Identify which cell holds the provided text, then report its [X, Y] central coordinate. 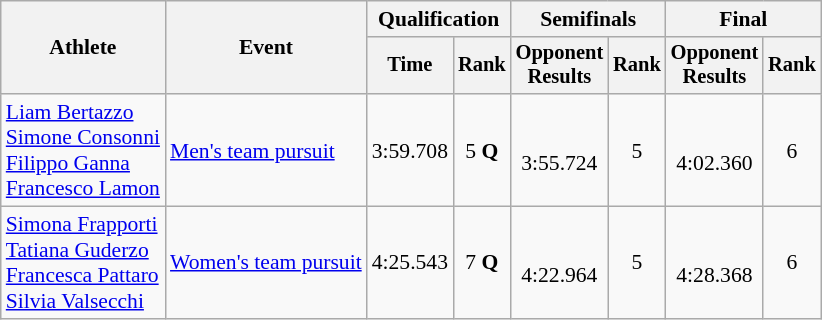
7 Q [482, 263]
Women's team pursuit [266, 263]
Time [410, 66]
Liam BertazzoSimone ConsonniFilippo GannaFrancesco Lamon [83, 150]
4:25.543 [410, 263]
4:22.964 [560, 263]
5 Q [482, 150]
Semifinals [588, 19]
4:02.360 [714, 150]
Men's team pursuit [266, 150]
Simona FrapportiTatiana GuderzoFrancesca PattaroSilvia Valsecchi [83, 263]
3:59.708 [410, 150]
Final [744, 19]
Qualification [439, 19]
4:28.368 [714, 263]
3:55.724 [560, 150]
Event [266, 48]
Athlete [83, 48]
